Determine the (X, Y) coordinate at the center of the cell enclosing the given text.  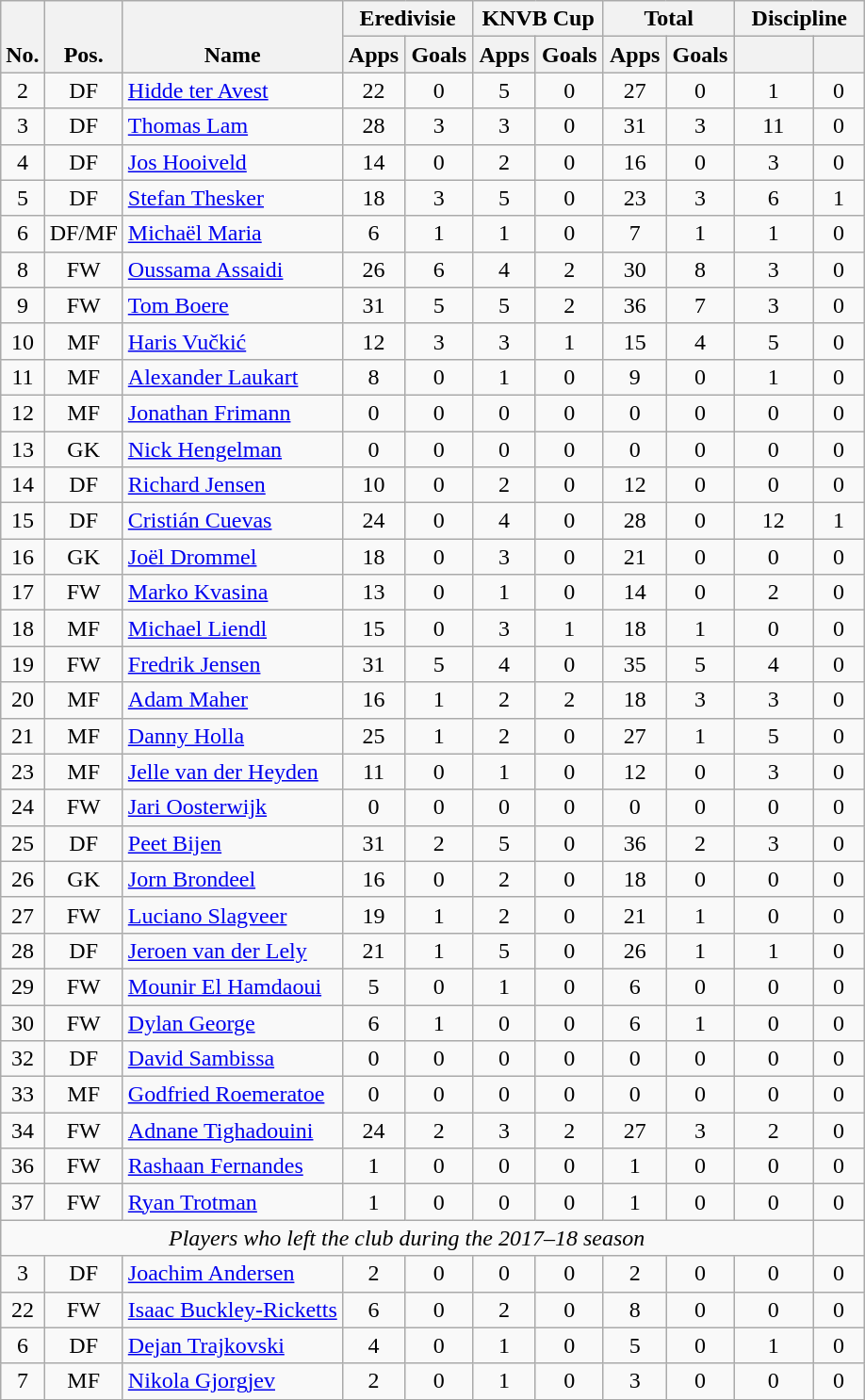
Jonathan Frimann (232, 413)
29 (23, 986)
Oussama Assaidi (232, 269)
Haris Vučkić (232, 341)
Mounir El Hamdaoui (232, 986)
Cristián Cuevas (232, 521)
Richard Jensen (232, 485)
32 (23, 1059)
Jorn Brondeel (232, 879)
No. (23, 37)
Pos. (83, 37)
Michaël Maria (232, 234)
35 (635, 664)
Godfried Roemeratoe (232, 1095)
David Sambissa (232, 1059)
Michael Liendl (232, 628)
Isaac Buckley-Ricketts (232, 1310)
Stefan Thesker (232, 198)
34 (23, 1131)
33 (23, 1095)
Ryan Trotman (232, 1202)
KNVB Cup (539, 19)
Hidde ter Avest (232, 90)
Jelle van der Heyden (232, 772)
Adnane Tighadouini (232, 1131)
Players who left the club during the 2017–18 season (407, 1238)
Discipline (799, 19)
Tom Boere (232, 305)
20 (23, 700)
Peet Bijen (232, 843)
Nick Hengelman (232, 449)
Eredivisie (407, 19)
Adam Maher (232, 700)
DF/MF (83, 234)
Luciano Slagveer (232, 915)
Thomas Lam (232, 126)
Jari Oosterwijk (232, 807)
Nikola Gjorgjev (232, 1381)
Dejan Trajkovski (232, 1345)
Jos Hooiveld (232, 162)
Alexander Laukart (232, 377)
Marko Kvasina (232, 593)
Jeroen van der Lely (232, 951)
37 (23, 1202)
Rashaan Fernandes (232, 1166)
Name (232, 37)
Total (669, 19)
17 (23, 593)
Dylan George (232, 1022)
Danny Holla (232, 736)
Joël Drommel (232, 557)
Fredrik Jensen (232, 664)
Joachim Andersen (232, 1274)
